Capture the cell that displays the provided text and extract its [X, Y] central coordinate. 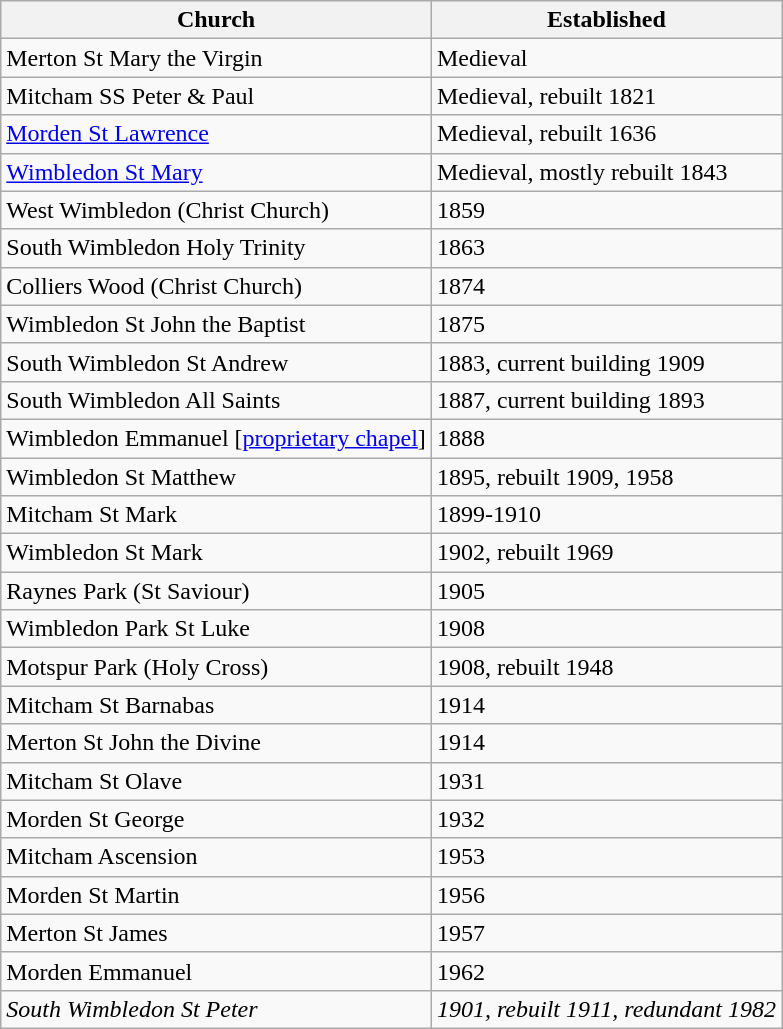
1905 [606, 591]
1902, rebuilt 1969 [606, 553]
1874 [606, 286]
South Wimbledon Holy Trinity [216, 248]
1883, current building 1909 [606, 362]
Merton St Mary the Virgin [216, 58]
1957 [606, 933]
South Wimbledon St Peter [216, 1009]
1956 [606, 895]
1875 [606, 324]
Raynes Park (St Saviour) [216, 591]
Morden Emmanuel [216, 971]
1901, rebuilt 1911, redundant 1982 [606, 1009]
Morden St George [216, 819]
Mitcham St Olave [216, 781]
1908 [606, 629]
1895, rebuilt 1909, 1958 [606, 477]
Wimbledon St John the Baptist [216, 324]
Mitcham St Barnabas [216, 705]
Church [216, 20]
Mitcham St Mark [216, 515]
1932 [606, 819]
Wimbledon St Matthew [216, 477]
Wimbledon St Mary [216, 172]
Colliers Wood (Christ Church) [216, 286]
1859 [606, 210]
Medieval, mostly rebuilt 1843 [606, 172]
Morden St Martin [216, 895]
Merton St James [216, 933]
Morden St Lawrence [216, 134]
1899-1910 [606, 515]
1908, rebuilt 1948 [606, 667]
1863 [606, 248]
Mitcham Ascension [216, 857]
South Wimbledon All Saints [216, 400]
Wimbledon Park St Luke [216, 629]
Established [606, 20]
1887, current building 1893 [606, 400]
Medieval [606, 58]
1962 [606, 971]
1953 [606, 857]
1888 [606, 438]
Wimbledon Emmanuel [proprietary chapel] [216, 438]
South Wimbledon St Andrew [216, 362]
Medieval, rebuilt 1636 [606, 134]
1931 [606, 781]
Mitcham SS Peter & Paul [216, 96]
Wimbledon St Mark [216, 553]
Motspur Park (Holy Cross) [216, 667]
West Wimbledon (Christ Church) [216, 210]
Medieval, rebuilt 1821 [606, 96]
Merton St John the Divine [216, 743]
